Output the (X, Y) coordinate of the center of the cell containing the given text.  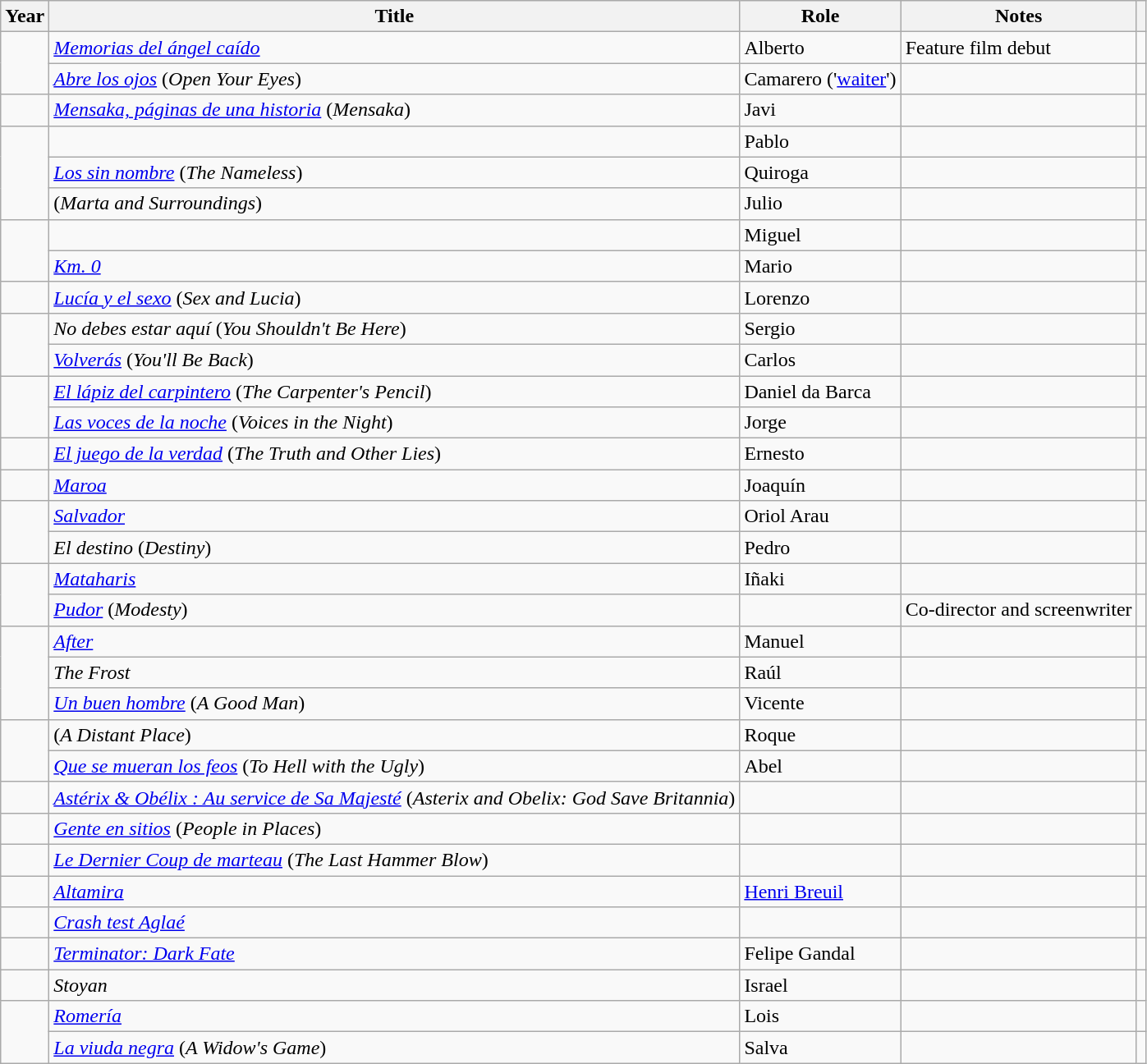
Salvador (394, 516)
Maroa (394, 485)
Joaquín (820, 485)
Pedro (820, 548)
(Marta and Surroundings) (394, 204)
Astérix & Obélix : Au service de Sa Majesté (Asterix and Obelix: God Save Britannia) (394, 797)
Israel (820, 985)
Mensaka, páginas de una historia (Mensaka) (394, 110)
Crash test Aglaé (394, 923)
Altamira (394, 891)
Que se mueran los feos (To Hell with the Ugly) (394, 766)
Jorge (820, 423)
El juego de la verdad (The Truth and Other Lies) (394, 454)
Abre los ojos (Open Your Eyes) (394, 79)
Terminator: Dark Fate (394, 954)
El destino (Destiny) (394, 548)
Carlos (820, 360)
Alberto (820, 48)
Julio (820, 204)
Role (820, 16)
Raúl (820, 672)
Roque (820, 735)
Camarero ('waiter') (820, 79)
Gente en sitios (People in Places) (394, 828)
Mataharis (394, 579)
Daniel da Barca (820, 392)
Stoyan (394, 985)
Un buen hombre (A Good Man) (394, 704)
Henri Breuil (820, 891)
Miguel (820, 235)
Km. 0 (394, 266)
Volverás (You'll Be Back) (394, 360)
Pudor (Modesty) (394, 610)
Lois (820, 1016)
Quiroga (820, 172)
La viuda negra (A Widow's Game) (394, 1048)
Notes (1018, 16)
Sergio (820, 328)
Pablo (820, 141)
Mario (820, 266)
(A Distant Place) (394, 735)
Romería (394, 1016)
Las voces de la noche (Voices in the Night) (394, 423)
Javi (820, 110)
Ernesto (820, 454)
Co-director and screenwriter (1018, 610)
Oriol Arau (820, 516)
The Frost (394, 672)
No debes estar aquí (You Shouldn't Be Here) (394, 328)
Year (25, 16)
Lorenzo (820, 297)
Salva (820, 1048)
Feature film debut (1018, 48)
Vicente (820, 704)
Lucía y el sexo (Sex and Lucia) (394, 297)
Le Dernier Coup de marteau (The Last Hammer Blow) (394, 860)
El lápiz del carpintero (The Carpenter's Pencil) (394, 392)
Abel (820, 766)
Iñaki (820, 579)
After (394, 641)
Los sin nombre (The Nameless) (394, 172)
Felipe Gandal (820, 954)
Title (394, 16)
Manuel (820, 641)
Memorias del ángel caído (394, 48)
